Scan for the cell matching the given text and deliver its (x, y) coordinate at center. 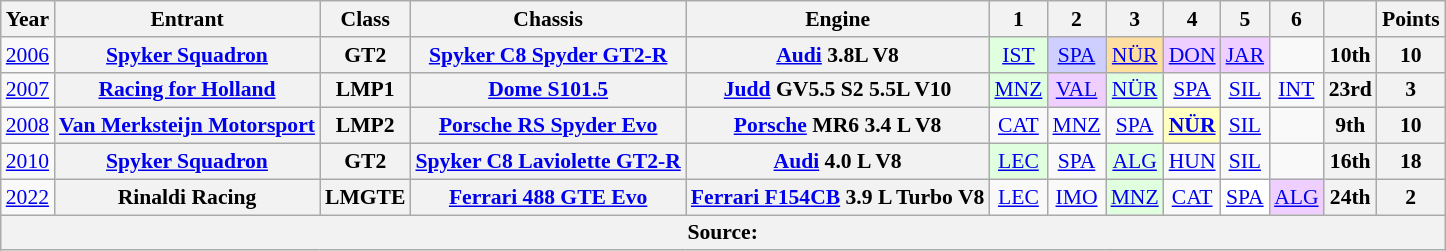
2008 (28, 126)
Audi 3.8L V8 (838, 55)
Van Merksteijn Motorsport (187, 126)
Rinaldi Racing (187, 197)
Ferrari 488 GTE Evo (548, 197)
LMGTE (365, 197)
18 (1411, 162)
Porsche MR6 3.4 L V8 (838, 126)
Porsche RS Spyder Evo (548, 126)
INT (1296, 90)
2007 (28, 90)
10th (1350, 55)
23rd (1350, 90)
9th (1350, 126)
Year (28, 19)
24th (1350, 197)
LMP1 (365, 90)
Engine (838, 19)
Chassis (548, 19)
DON (1192, 55)
IMO (1076, 197)
5 (1246, 19)
HUN (1192, 162)
Audi 4.0 L V8 (838, 162)
LMP2 (365, 126)
Judd GV5.5 S2 5.5L V10 (838, 90)
Entrant (187, 19)
Spyker C8 Spyder GT2-R (548, 55)
2006 (28, 55)
2022 (28, 197)
Spyker C8 Laviolette GT2-R (548, 162)
Racing for Holland (187, 90)
16th (1350, 162)
Dome S101.5 (548, 90)
Ferrari F154CB 3.9 L Turbo V8 (838, 197)
1 (1018, 19)
4 (1192, 19)
VAL (1076, 90)
JAR (1246, 55)
6 (1296, 19)
Class (365, 19)
IST (1018, 55)
2010 (28, 162)
Source: (723, 233)
Points (1411, 19)
